Provide the [X, Y] coordinate of the cell's center where the given text is located.  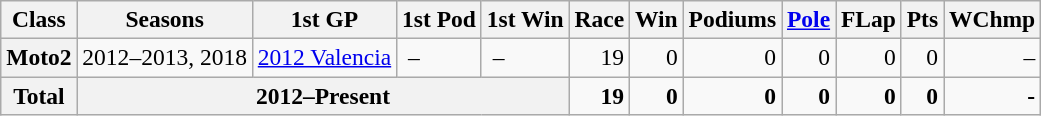
Win [657, 19]
FLap [869, 19]
Seasons [164, 19]
WChmp [992, 19]
2012–Present [323, 95]
1st Win [525, 19]
1st Pod [440, 19]
- [992, 95]
2012–2013, 2018 [164, 57]
Race [599, 19]
1st GP [324, 19]
Class [39, 19]
Pts [922, 19]
Moto2 [39, 57]
Pole [809, 19]
Total [39, 95]
Podiums [732, 19]
2012 Valencia [324, 57]
